Extract the (X, Y) coordinate from the center of the cell holding the provided text.  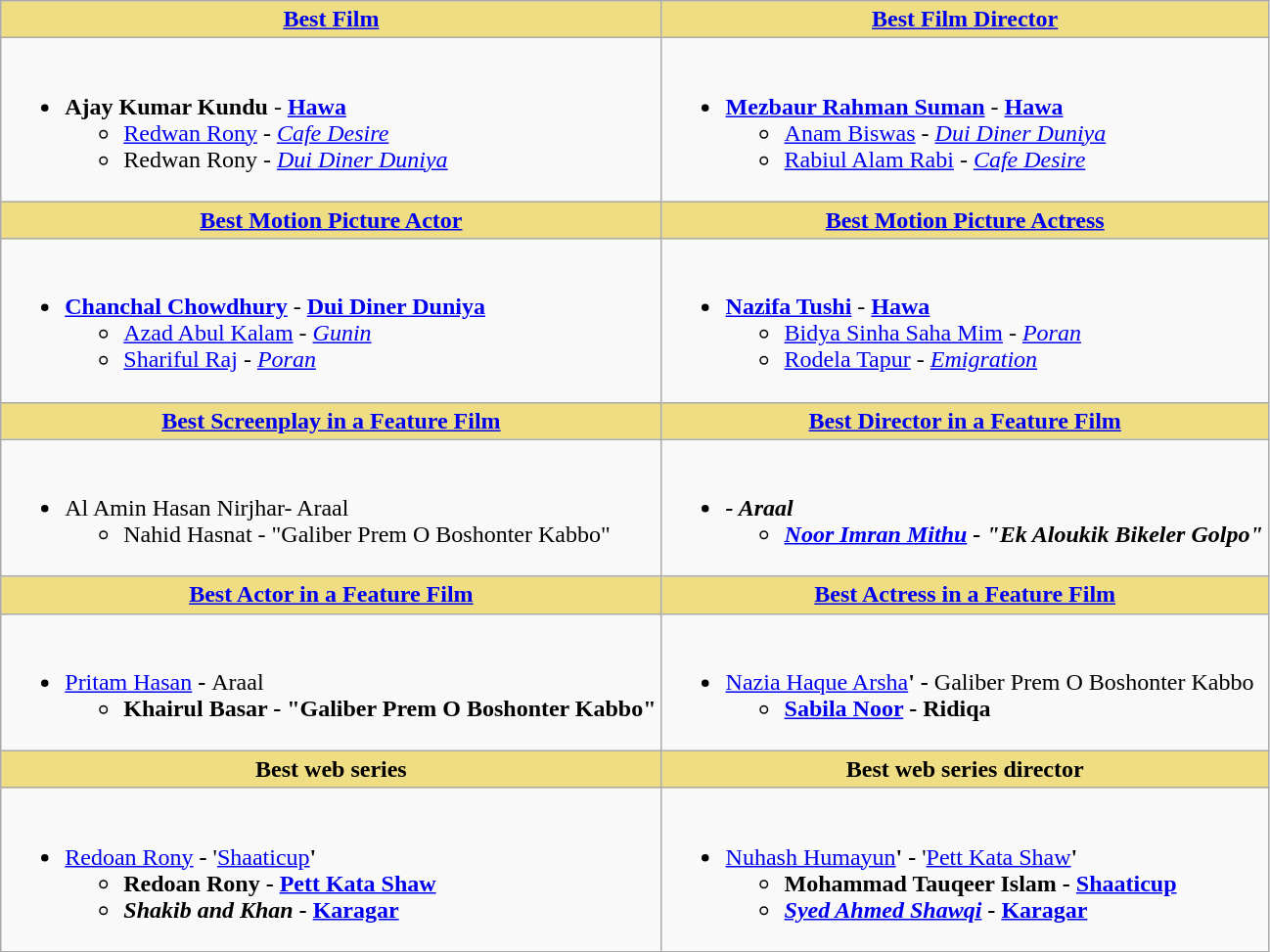
Best Screenplay in a Feature Film (331, 421)
Best Director in a Feature Film (965, 421)
Mezbaur Rahman Suman - HawaAnam Biswas - Dui Diner DuniyaRabiul Alam Rabi - Cafe Desire (965, 119)
Best Motion Picture Actor (331, 220)
Best web series (331, 769)
Chanchal Chowdhury - Dui Diner DuniyaAzad Abul Kalam - GuninShariful Raj - Poran (331, 321)
Best Actress in a Feature Film (965, 595)
Best web series director (965, 769)
- AraalNoor Imran Mithu - "Ek Aloukik Bikeler Golpo" (965, 508)
Ajay Kumar Kundu - HawaRedwan Rony - Cafe DesireRedwan Rony - Dui Diner Duniya (331, 119)
Best Film (331, 20)
Nazia Haque Arsha' - Galiber Prem O Boshonter KabboSabila Noor - Ridiqa (965, 682)
Redoan Rony - 'Shaaticup'Redoan Rony - Pett Kata ShawShakib and Khan - Karagar (331, 869)
Nazifa Tushi - HawaBidya Sinha Saha Mim - PoranRodela Tapur - Emigration (965, 321)
Pritam Hasan - AraalKhairul Basar - "Galiber Prem O Boshonter Kabbo" (331, 682)
Best Motion Picture Actress (965, 220)
Best Actor in a Feature Film (331, 595)
Al Amin Hasan Nirjhar- AraalNahid Hasnat - "Galiber Prem O Boshonter Kabbo" (331, 508)
Nuhash Humayun' - 'Pett Kata Shaw'Mohammad Tauqeer Islam - ShaaticupSyed Ahmed Shawqi - Karagar (965, 869)
Best Film Director (965, 20)
